Search for the cell housing the specified text and yield its [x, y] center coordinate. 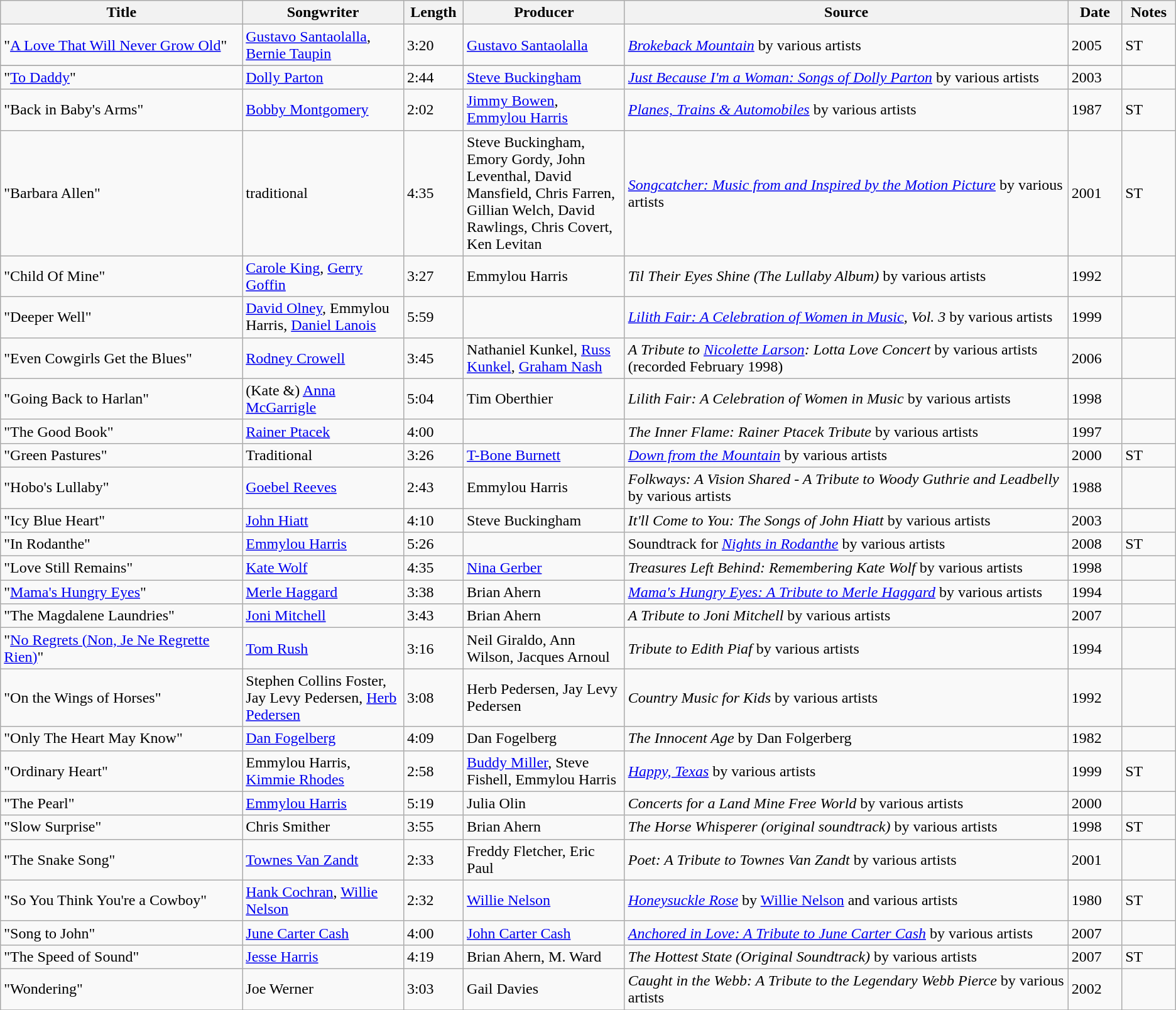
2:43 [433, 488]
Merle Haggard [323, 592]
Hank Cochran, Willie Nelson [323, 900]
2005 [1095, 45]
Notes [1149, 13]
Gustavo Santaolalla [544, 45]
Stephen Collins Foster, Jay Levy Pedersen, Herb Pedersen [323, 698]
"A Love That Will Never Grow Old" [122, 45]
"The Magdalene Laundries" [122, 616]
1980 [1095, 900]
Lilith Fair: A Celebration of Women in Music by various artists [846, 398]
Lilith Fair: A Celebration of Women in Music, Vol. 3 by various artists [846, 317]
"The Good Book" [122, 431]
Gail Davies [544, 989]
1997 [1095, 431]
"Only The Heart May Know" [122, 738]
2006 [1095, 358]
Just Because I'm a Woman: Songs of Dolly Parton by various artists [846, 77]
"Mama's Hungry Eyes" [122, 592]
3:38 [433, 592]
"To Daddy" [122, 77]
"Deeper Well" [122, 317]
2:58 [433, 771]
Carole King, Gerry Goffin [323, 277]
David Olney, Emmylou Harris, Daniel Lanois [323, 317]
Dolly Parton [323, 77]
"Child Of Mine" [122, 277]
"In Rodanthe" [122, 544]
3:45 [433, 358]
Bobby Montgomery [323, 109]
5:59 [433, 317]
2:33 [433, 860]
The Hottest State (Original Soundtrack) by various artists [846, 957]
Country Music for Kids by various artists [846, 698]
"Song to John" [122, 933]
"Back in Baby's Arms" [122, 109]
traditional [323, 193]
The Innocent Age by Dan Folgerberg [846, 738]
3:03 [433, 989]
"No Regrets (Non, Je Ne Regrette Rien)" [122, 649]
"On the Wings of Horses" [122, 698]
Happy, Texas by various artists [846, 771]
Chris Smither [323, 827]
The Inner Flame: Rainer Ptacek Tribute by various artists [846, 431]
Source [846, 13]
"Slow Surprise" [122, 827]
3:43 [433, 616]
2:44 [433, 77]
Brokeback Mountain by various artists [846, 45]
Folkways: A Vision Shared - A Tribute to Woody Guthrie and Leadbelly by various artists [846, 488]
"Green Pastures" [122, 455]
Mama's Hungry Eyes: A Tribute to Merle Haggard by various artists [846, 592]
"Going Back to Harlan" [122, 398]
Producer [544, 13]
Kate Wolf [323, 568]
3:55 [433, 827]
Anchored in Love: A Tribute to June Carter Cash by various artists [846, 933]
"So You Think You're a Cowboy" [122, 900]
Joe Werner [323, 989]
Buddy Miller, Steve Fishell, Emmylou Harris [544, 771]
Date [1095, 13]
Steve Buckingham, Emory Gordy, John Leventhal, David Mansfield, Chris Farren, Gillian Welch, David Rawlings, Chris Covert, Ken Levitan [544, 193]
Title [122, 13]
2002 [1095, 989]
"The Snake Song" [122, 860]
2008 [1095, 544]
3:08 [433, 698]
"The Pearl" [122, 803]
A Tribute to Joni Mitchell by various artists [846, 616]
Planes, Trains & Automobiles by various artists [846, 109]
Honeysuckle Rose by Willie Nelson and various artists [846, 900]
5:26 [433, 544]
Traditional [323, 455]
4:09 [433, 738]
"Hobo's Lullaby" [122, 488]
2:32 [433, 900]
T-Bone Burnett [544, 455]
A Tribute to Nicolette Larson: Lotta Love Concert by various artists (recorded February 1998) [846, 358]
Joni Mitchell [323, 616]
Julia Olin [544, 803]
June Carter Cash [323, 933]
"The Speed of Sound" [122, 957]
4:19 [433, 957]
Length [433, 13]
Songwriter [323, 13]
Treasures Left Behind: Remembering Kate Wolf by various artists [846, 568]
3:27 [433, 277]
Neil Giraldo, Ann Wilson, Jacques Arnoul [544, 649]
3:20 [433, 45]
Nathaniel Kunkel, Russ Kunkel, Graham Nash [544, 358]
Emmylou Harris, Kimmie Rhodes [323, 771]
1982 [1095, 738]
Freddy Fletcher, Eric Paul [544, 860]
Concerts for a Land Mine Free World by various artists [846, 803]
"Even Cowgirls Get the Blues" [122, 358]
"Icy Blue Heart" [122, 520]
The Horse Whisperer (original soundtrack) by various artists [846, 827]
4:10 [433, 520]
2:02 [433, 109]
"Ordinary Heart" [122, 771]
Nina Gerber [544, 568]
Herb Pedersen, Jay Levy Pedersen [544, 698]
Songcatcher: Music from and Inspired by the Motion Picture by various artists [846, 193]
Rodney Crowell [323, 358]
"Barbara Allen" [122, 193]
Townes Van Zandt [323, 860]
Tribute to Edith Piaf by various artists [846, 649]
(Kate &) Anna McGarrigle [323, 398]
Til Their Eyes Shine (The Lullaby Album) by various artists [846, 277]
5:19 [433, 803]
Gustavo Santaolalla, Bernie Taupin [323, 45]
Poet: A Tribute to Townes Van Zandt by various artists [846, 860]
Goebel Reeves [323, 488]
Jesse Harris [323, 957]
"Love Still Remains" [122, 568]
Jimmy Bowen, Emmylou Harris [544, 109]
Rainer Ptacek [323, 431]
Caught in the Webb: A Tribute to the Legendary Webb Pierce by various artists [846, 989]
5:04 [433, 398]
1988 [1095, 488]
John Carter Cash [544, 933]
3:16 [433, 649]
3:26 [433, 455]
Tim Oberthier [544, 398]
Tom Rush [323, 649]
John Hiatt [323, 520]
Willie Nelson [544, 900]
Soundtrack for Nights in Rodanthe by various artists [846, 544]
Down from the Mountain by various artists [846, 455]
Brian Ahern, M. Ward [544, 957]
1987 [1095, 109]
"Wondering" [122, 989]
It'll Come to You: The Songs of John Hiatt by various artists [846, 520]
